Find where the given text appears and provide that cell's center as (X, Y) coordinate. 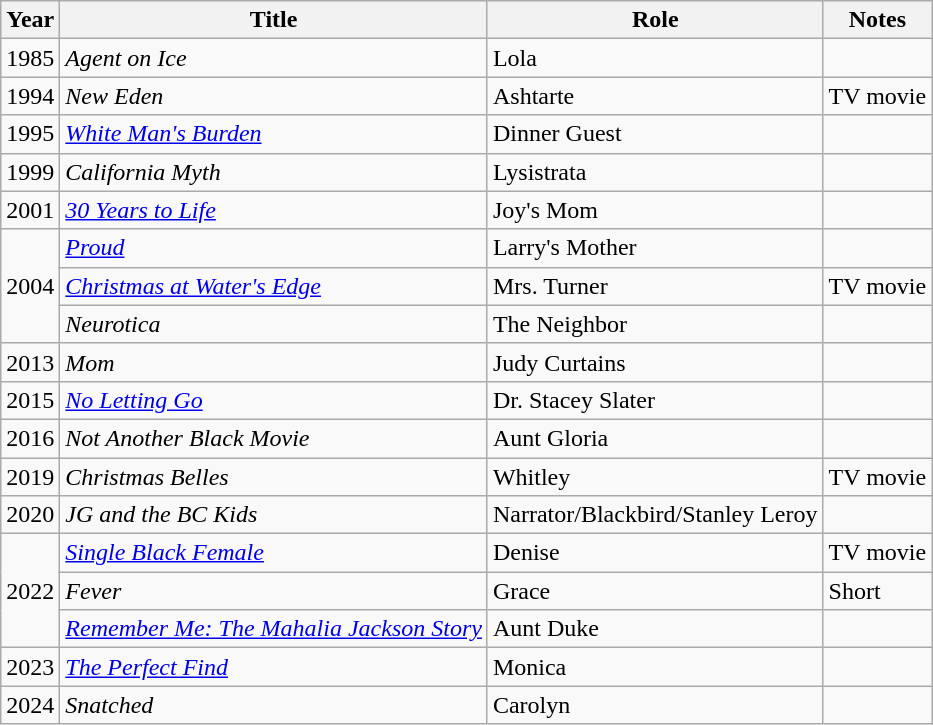
2023 (30, 667)
No Letting Go (274, 400)
2020 (30, 515)
Dr. Stacey Slater (655, 400)
2016 (30, 438)
1985 (30, 58)
Carolyn (655, 705)
Snatched (274, 705)
JG and the BC Kids (274, 515)
Ashtarte (655, 96)
Larry's Mother (655, 248)
Joy's Mom (655, 210)
White Man's Burden (274, 134)
Denise (655, 553)
Whitley (655, 477)
Short (878, 591)
Lola (655, 58)
2001 (30, 210)
2015 (30, 400)
Notes (878, 20)
1994 (30, 96)
Mom (274, 362)
The Neighbor (655, 324)
Dinner Guest (655, 134)
New Eden (274, 96)
Lysistrata (655, 172)
1995 (30, 134)
Year (30, 20)
2022 (30, 591)
California Myth (274, 172)
2013 (30, 362)
Remember Me: The Mahalia Jackson Story (274, 629)
Fever (274, 591)
Neurotica (274, 324)
30 Years to Life (274, 210)
Mrs. Turner (655, 286)
Christmas Belles (274, 477)
2004 (30, 286)
The Perfect Find (274, 667)
Proud (274, 248)
Aunt Duke (655, 629)
Agent on Ice (274, 58)
2019 (30, 477)
Christmas at Water's Edge (274, 286)
Monica (655, 667)
2024 (30, 705)
Narrator/Blackbird/Stanley Leroy (655, 515)
1999 (30, 172)
Single Black Female (274, 553)
Not Another Black Movie (274, 438)
Grace (655, 591)
Title (274, 20)
Role (655, 20)
Judy Curtains (655, 362)
Aunt Gloria (655, 438)
